Determine the [X, Y] coordinate at the center of the cell enclosing the given text.  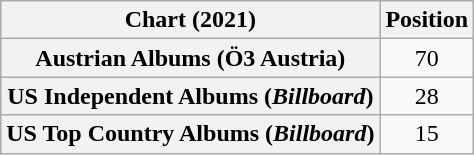
US Top Country Albums (Billboard) [190, 134]
Chart (2021) [190, 20]
15 [427, 134]
Position [427, 20]
US Independent Albums (Billboard) [190, 96]
28 [427, 96]
Austrian Albums (Ö3 Austria) [190, 58]
70 [427, 58]
